Scan for the cell matching the given text and deliver its (X, Y) coordinate at center. 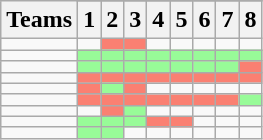
3 (136, 20)
4 (158, 20)
2 (112, 20)
5 (182, 20)
6 (204, 20)
Teams (40, 20)
8 (250, 20)
7 (228, 20)
1 (90, 20)
